Capture the cell that displays the provided text and extract its (x, y) central coordinate. 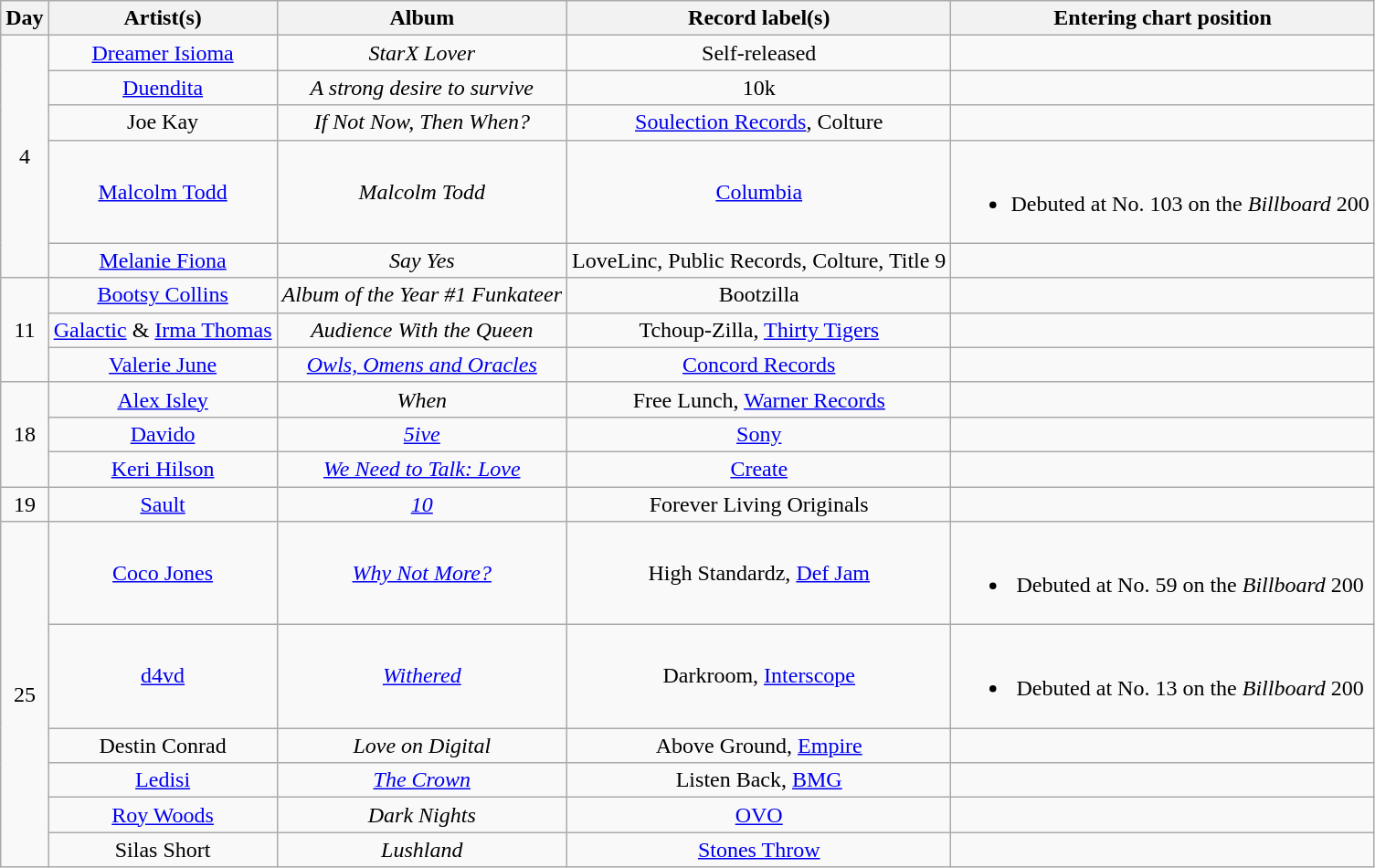
Lushland (422, 850)
Free Lunch, Warner Records (759, 399)
Dreamer Isioma (163, 53)
Withered (422, 676)
Above Ground, Empire (759, 746)
Concord Records (759, 365)
Artist(s) (163, 18)
Keri Hilson (163, 469)
Columbia (759, 192)
Melanie Fiona (163, 260)
Davido (163, 434)
Bootzilla (759, 295)
StarX Lover (422, 53)
Why Not More? (422, 574)
Forever Living Originals (759, 503)
Entering chart position (1162, 18)
Galactic & Irma Thomas (163, 330)
Joe Kay (163, 122)
Listen Back, BMG (759, 780)
Duendita (163, 88)
Create (759, 469)
Stones Throw (759, 850)
Alex Isley (163, 399)
Roy Woods (163, 815)
Say Yes (422, 260)
When (422, 399)
19 (25, 503)
High Standardz, Def Jam (759, 574)
A strong desire to survive (422, 88)
11 (25, 330)
Debuted at No. 59 on the Billboard 200 (1162, 574)
Album of the Year #1 Funkateer (422, 295)
Bootsy Collins (163, 295)
Debuted at No. 103 on the Billboard 200 (1162, 192)
Sault (163, 503)
If Not Now, Then When? (422, 122)
5ive (422, 434)
Destin Conrad (163, 746)
Silas Short (163, 850)
Sony (759, 434)
18 (25, 434)
Valerie June (163, 365)
10 (422, 503)
10k (759, 88)
Record label(s) (759, 18)
Ledisi (163, 780)
Tchoup-Zilla, Thirty Tigers (759, 330)
4 (25, 157)
25 (25, 694)
Coco Jones (163, 574)
The Crown (422, 780)
We Need to Talk: Love (422, 469)
Soulection Records, Colture (759, 122)
Audience With the Queen (422, 330)
Dark Nights (422, 815)
Love on Digital (422, 746)
Day (25, 18)
d4vd (163, 676)
OVO (759, 815)
Owls, Omens and Oracles (422, 365)
Self-released (759, 53)
LoveLinc, Public Records, Colture, Title 9 (759, 260)
Debuted at No. 13 on the Billboard 200 (1162, 676)
Album (422, 18)
Darkroom, Interscope (759, 676)
